From the cell containing the given text, extract its center point as (X, Y) coordinate. 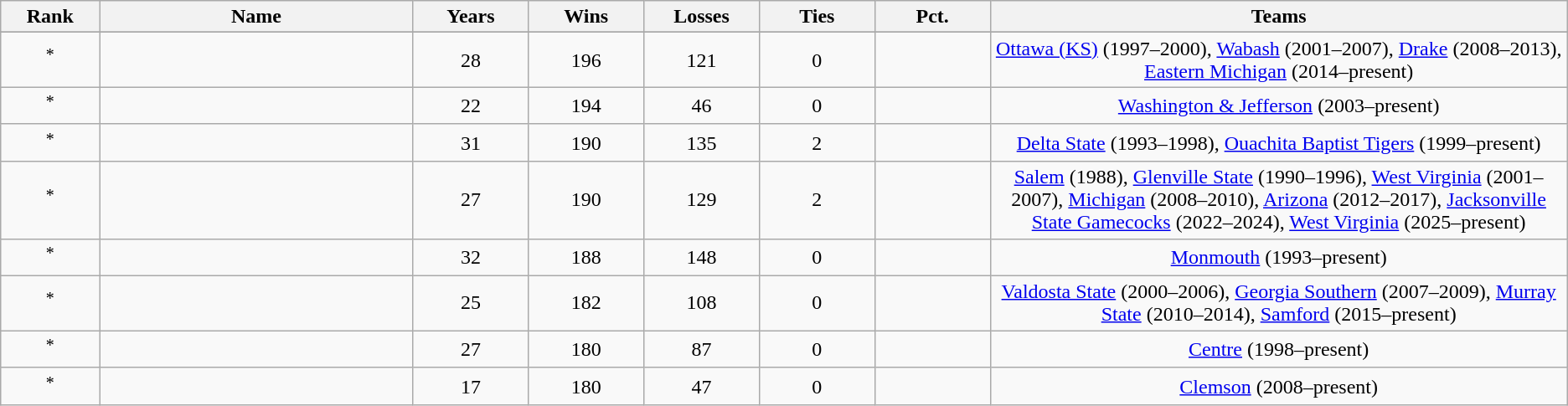
182 (586, 303)
28 (471, 60)
Delta State (1993–1998), Ouachita Baptist Tigers (1999–present) (1278, 142)
31 (471, 142)
Pct. (932, 17)
196 (586, 60)
121 (702, 60)
Rank (50, 17)
Losses (702, 17)
108 (702, 303)
87 (702, 350)
Teams (1278, 17)
25 (471, 303)
47 (702, 387)
22 (471, 105)
Centre (1998–present) (1278, 350)
Valdosta State (2000–2006), Georgia Southern (2007–2009), Murray State (2010–2014), Samford (2015–present) (1278, 303)
Washington & Jefferson (2003–present) (1278, 105)
Monmouth (1993–present) (1278, 258)
32 (471, 258)
46 (702, 105)
Years (471, 17)
135 (702, 142)
194 (586, 105)
Ties (817, 17)
Ottawa (KS) (1997–2000), Wabash (2001–2007), Drake (2008–2013), Eastern Michigan (2014–present) (1278, 60)
Clemson (2008–present) (1278, 387)
148 (702, 258)
17 (471, 387)
Wins (586, 17)
129 (702, 200)
188 (586, 258)
Name (256, 17)
